From the cell containing the given text, extract its center point as (X, Y) coordinate. 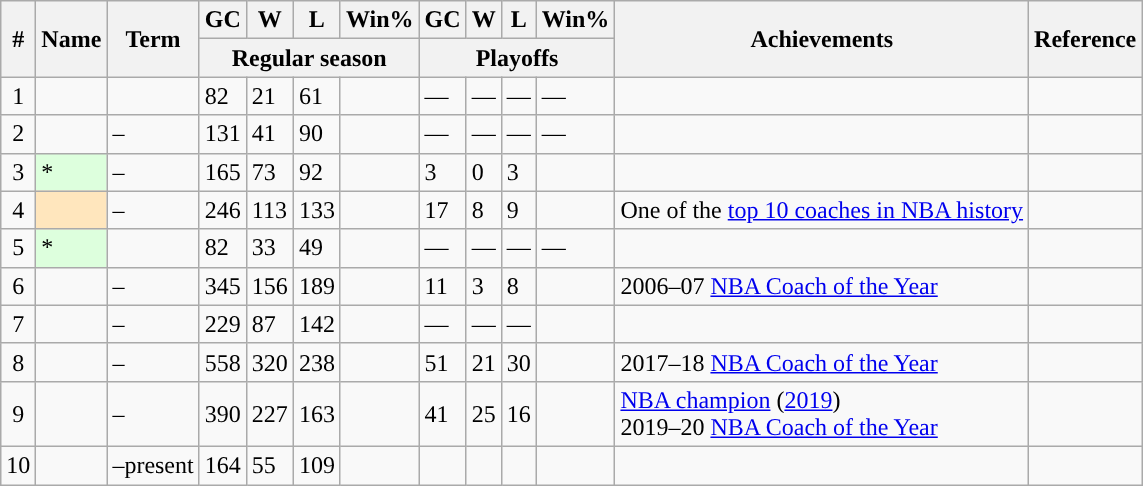
25 (484, 414)
227 (270, 414)
30 (518, 362)
7 (18, 324)
61 (316, 96)
Regular season (309, 58)
16 (518, 414)
0 (484, 172)
Term (153, 39)
246 (222, 210)
17 (442, 210)
NBA champion (2019)2019–20 NBA Coach of the Year (822, 414)
Achievements (822, 39)
2006–07 NBA Coach of the Year (822, 286)
142 (316, 324)
189 (316, 286)
345 (222, 286)
Playoffs (517, 58)
4 (18, 210)
87 (270, 324)
90 (316, 134)
390 (222, 414)
1 (18, 96)
113 (270, 210)
10 (18, 465)
73 (270, 172)
11 (442, 286)
320 (270, 362)
163 (316, 414)
–present (153, 465)
165 (222, 172)
33 (270, 248)
2 (18, 134)
109 (316, 465)
92 (316, 172)
131 (222, 134)
49 (316, 248)
6 (18, 286)
133 (316, 210)
2017–18 NBA Coach of the Year (822, 362)
164 (222, 465)
238 (316, 362)
51 (442, 362)
Reference (1086, 39)
Name (72, 39)
156 (270, 286)
5 (18, 248)
558 (222, 362)
229 (222, 324)
One of the top 10 coaches in NBA history (822, 210)
55 (270, 465)
# (18, 39)
